Capture the cell that displays the provided text and extract its (x, y) central coordinate. 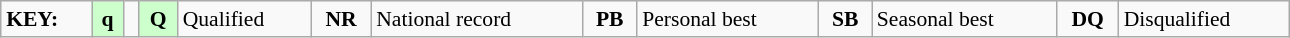
SB (846, 19)
KEY: (46, 19)
Q (158, 19)
PB (610, 19)
Seasonal best (964, 19)
Personal best (728, 19)
DQ (1088, 19)
q (108, 19)
Qualified (244, 19)
National record (476, 19)
NR (341, 19)
Disqualified (1204, 19)
